Determine the (x, y) coordinate at the center of the cell enclosing the given text.  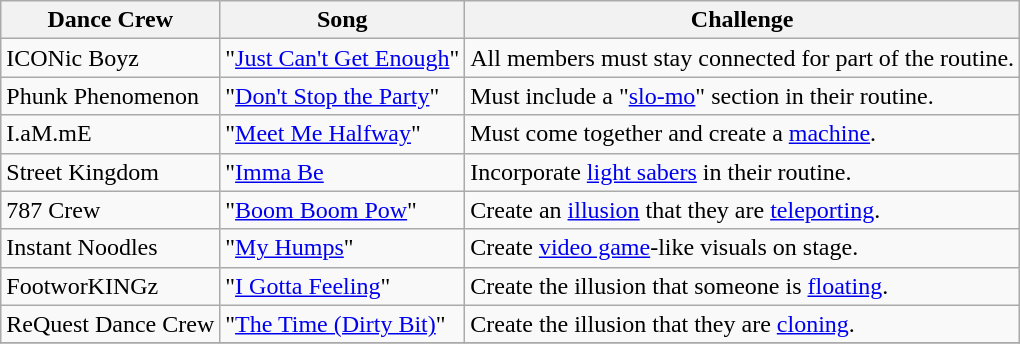
"Meet Me Halfway" (342, 134)
Must come together and create a machine. (742, 134)
"Imma Be (342, 172)
ReQuest Dance Crew (110, 324)
I.aM.mE (110, 134)
"The Time (Dirty Bit)" (342, 324)
"My Humps" (342, 248)
"I Gotta Feeling" (342, 286)
Create the illusion that they are cloning. (742, 324)
Create video game-like visuals on stage. (742, 248)
Street Kingdom (110, 172)
Instant Noodles (110, 248)
Challenge (742, 20)
Dance Crew (110, 20)
Create an illusion that they are teleporting. (742, 210)
Must include a "slo-mo" section in their routine. (742, 96)
"Boom Boom Pow" (342, 210)
"Don't Stop the Party" (342, 96)
"Just Can't Get Enough" (342, 58)
Song (342, 20)
Create the illusion that someone is floating. (742, 286)
FootworKINGz (110, 286)
ICONic Boyz (110, 58)
Phunk Phenomenon (110, 96)
Incorporate light sabers in their routine. (742, 172)
All members must stay connected for part of the routine. (742, 58)
787 Crew (110, 210)
